Provide the (x, y) coordinate of the cell's center where the given text is located.  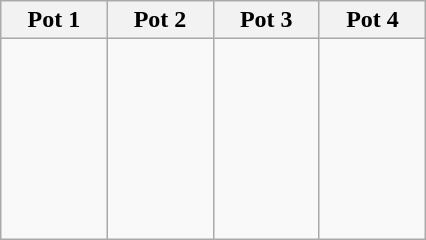
Pot 2 (160, 20)
Pot 1 (54, 20)
Pot 4 (372, 20)
Pot 3 (266, 20)
